Return the [x, y] coordinate for the center point of the cell that contains the specified text.  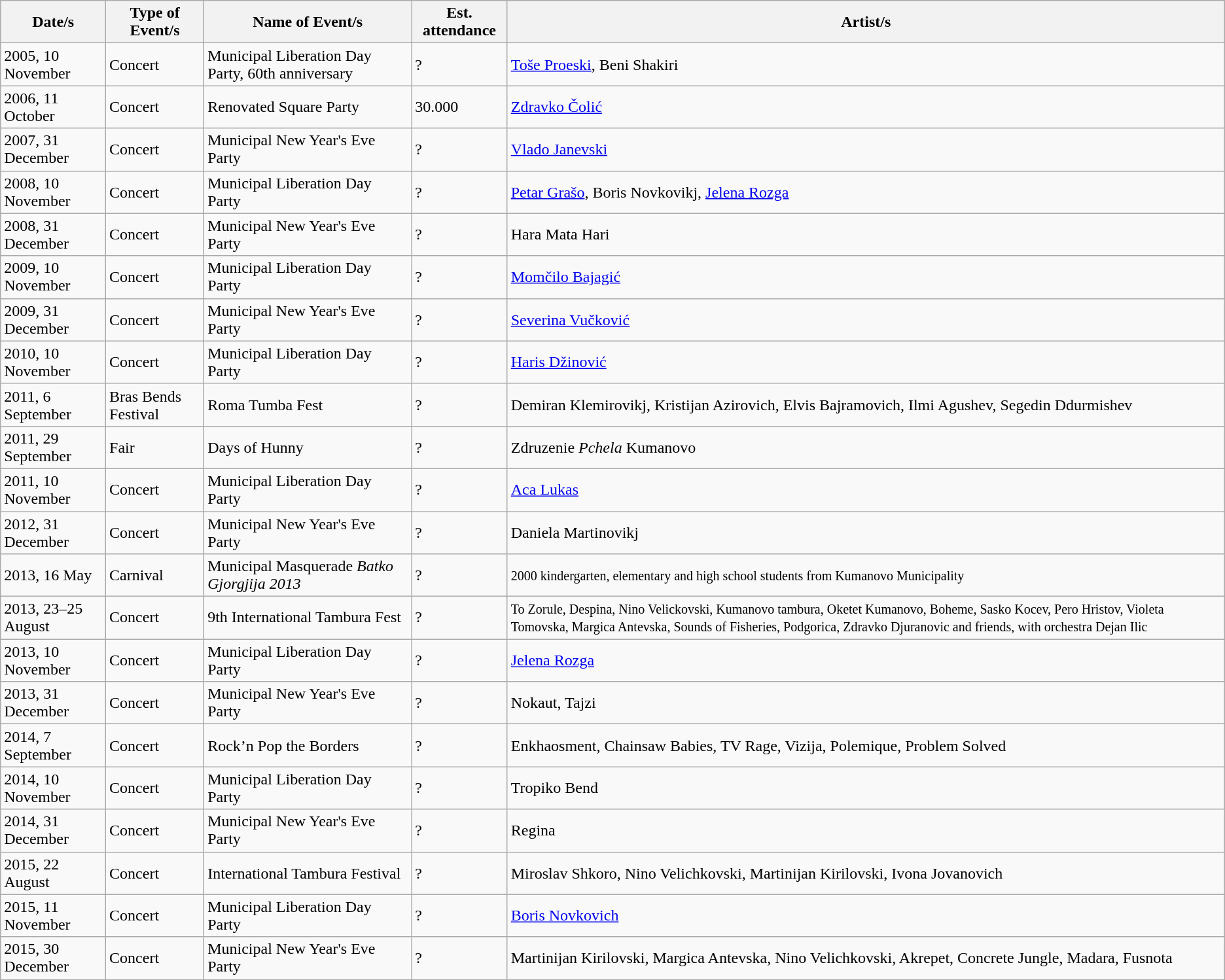
Daniela Martinovikj [866, 533]
2011, 10 November [54, 489]
Hara Mata Hari [866, 234]
2005, 10 November [54, 64]
Artist/s [866, 22]
2015, 30 December [54, 958]
Rock’n Pop the Borders [308, 746]
2013, 23–25 August [54, 618]
Jelena Rozga [866, 661]
2013, 10 November [54, 661]
Municipal Masquerade Batko Gjorgjija 2013 [308, 576]
2009, 31 December [54, 319]
2000 kindergarten, elementary and high school students from Kumanovo Municipality [866, 576]
30.000 [459, 107]
Roma Tumba Fest [308, 404]
2011, 6 September [54, 404]
2013, 31 December [54, 703]
Miroslav Shkoro, Nino Velichkovski, Martinijan Kirilovski, Ivona Jovanovich [866, 873]
2014, 31 December [54, 831]
Name of Event/s [308, 22]
Momčilo Bajagić [866, 277]
Carnival [155, 576]
Aca Lukas [866, 489]
Bras Bends Festival [155, 404]
Type of Event/s [155, 22]
Boris Novkovich [866, 916]
International Tambura Festival [308, 873]
Date/s [54, 22]
Tropiko Bend [866, 788]
Enkhaosment, Chainsaw Babies, TV Rage, Vizija, Polemique, Problem Solved [866, 746]
Haris Džinović [866, 362]
2014, 7 September [54, 746]
2014, 10 November [54, 788]
Vlado Janevski [866, 149]
Demiran Klemirovikj, Kristijan Azirovich, Elvis Bajramovich, Ilmi Agushev, Segedin Ddurmishev [866, 404]
2010, 10 November [54, 362]
Petar Grašo, Boris Novkovikj, Jelena Rozga [866, 192]
2008, 31 December [54, 234]
9th International Tambura Fest [308, 618]
2011, 29 September [54, 447]
Fair [155, 447]
Renovated Square Party [308, 107]
Severina Vučković [866, 319]
Days of Hunny [308, 447]
2006, 11 October [54, 107]
2015, 22 August [54, 873]
2008, 10 November [54, 192]
Municipal Liberation Day Party, 60th anniversary [308, 64]
Zdruzenie Pchela Kumanovo [866, 447]
Martinijan Kirilovski, Margica Antevska, Nino Velichkovski, Akrepet, Concrete Jungle, Madara, Fusnota [866, 958]
Nokaut, Tajzi [866, 703]
Zdravko Čolić [866, 107]
2012, 31 December [54, 533]
2015, 11 November [54, 916]
Toše Proeski, Beni Shakiri [866, 64]
Regina [866, 831]
2009, 10 November [54, 277]
2007, 31 December [54, 149]
2013, 16 May [54, 576]
Est. attendance [459, 22]
